Return (X, Y) of the center of cell containing provided text 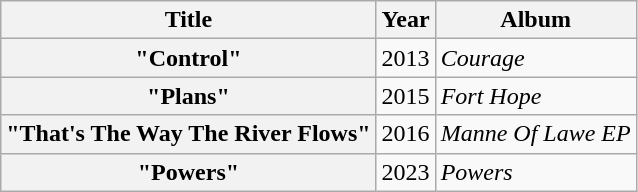
2023 (406, 172)
Title (188, 20)
Courage (536, 58)
Fort Hope (536, 96)
Powers (536, 172)
"That's The Way The River Flows" (188, 134)
Album (536, 20)
2016 (406, 134)
2015 (406, 96)
"Control" (188, 58)
Manne Of Lawe EP (536, 134)
"Powers" (188, 172)
"Plans" (188, 96)
2013 (406, 58)
Year (406, 20)
